For the text-containing cell, return its midpoint in [x, y] coordinate format. 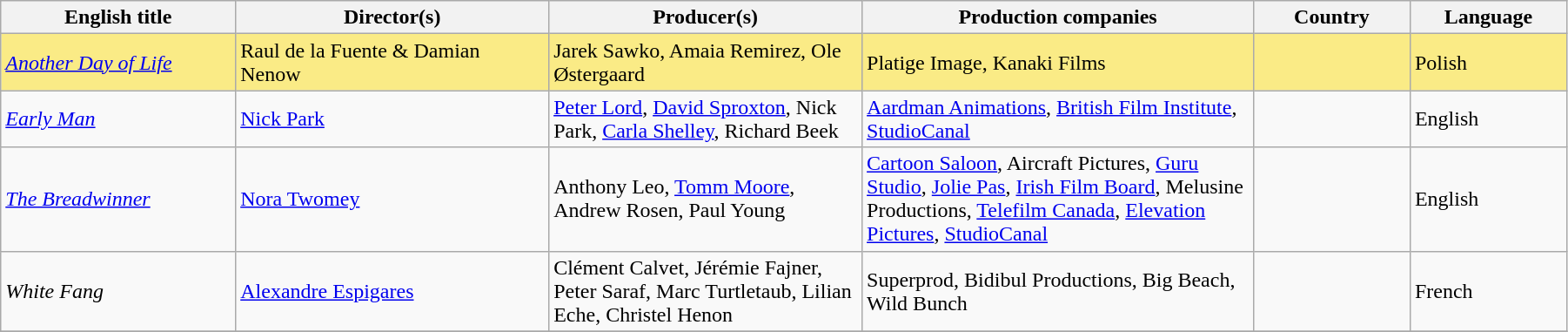
Superprod, Bidibul Productions, Big Beach, Wild Bunch [1058, 291]
Nick Park [392, 119]
Peter Lord, David Sproxton, Nick Park, Carla Shelley, Richard Beek [706, 119]
The Breadwinner [118, 199]
Polish [1488, 63]
English title [118, 17]
White Fang [118, 291]
Director(s) [392, 17]
Cartoon Saloon, Aircraft Pictures, Guru Studio, Jolie Pas, Irish Film Board, Melusine Productions, Telefilm Canada, Elevation Pictures, StudioCanal [1058, 199]
Raul de la Fuente & Damian Nenow [392, 63]
Country [1331, 17]
Early Man [118, 119]
Platige Image, Kanaki Films [1058, 63]
French [1488, 291]
Producer(s) [706, 17]
Anthony Leo, Tomm Moore, Andrew Rosen, Paul Young [706, 199]
Alexandre Espigares [392, 291]
Production companies [1058, 17]
Language [1488, 17]
Jarek Sawko, Amaia Remirez, Ole Østergaard [706, 63]
Nora Twomey [392, 199]
Clément Calvet, Jérémie Fajner, Peter Saraf, Marc Turtletaub, Lilian Eche, Christel Henon [706, 291]
Aardman Animations, British Film Institute, StudioCanal [1058, 119]
Another Day of Life [118, 63]
